Return the [x, y] coordinate for the center point of the cell that contains the specified text.  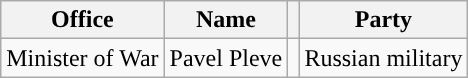
Russian military [384, 58]
Office [82, 20]
Minister of War [82, 58]
Name [226, 20]
Party [384, 20]
Pavel Pleve [226, 58]
